Search for the cell housing the specified text and yield its (x, y) center coordinate. 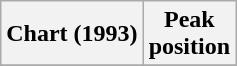
Peakposition (189, 34)
Chart (1993) (72, 34)
